Return the (x, y) coordinate for the center point of the cell that contains the specified text.  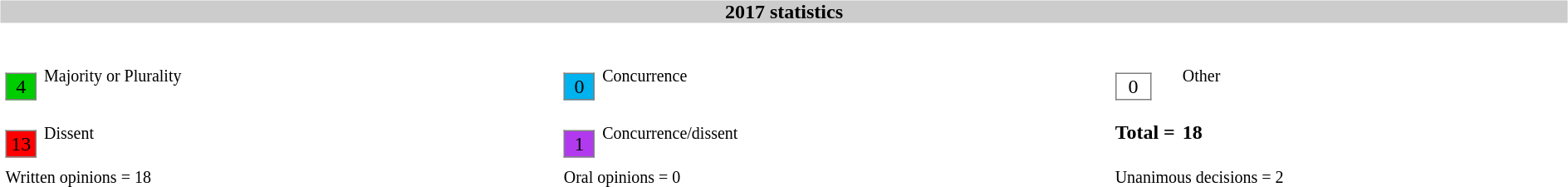
Other (1373, 76)
18 (1373, 132)
Dissent (301, 132)
Concurrence (855, 76)
Concurrence/dissent (855, 132)
Majority or Plurality (301, 76)
2017 statistics (784, 12)
Total = (1145, 132)
